Locate the cell with the specified text and output its [X, Y] center coordinate. 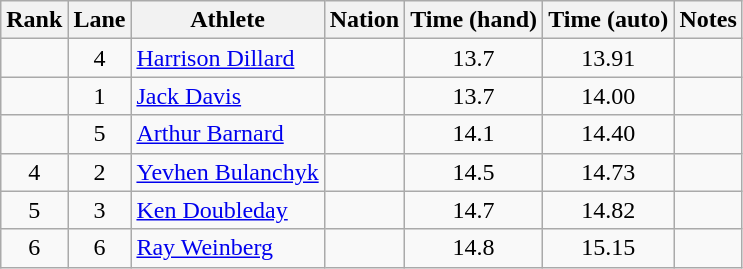
14.82 [608, 210]
Time (auto) [608, 20]
3 [100, 210]
Time (hand) [474, 20]
14.5 [474, 172]
Yevhen Bulanchyk [228, 172]
14.00 [608, 96]
14.40 [608, 134]
15.15 [608, 248]
Nation [364, 20]
Ken Doubleday [228, 210]
Harrison Dillard [228, 58]
14.1 [474, 134]
Lane [100, 20]
Athlete [228, 20]
14.7 [474, 210]
Rank [34, 20]
13.91 [608, 58]
2 [100, 172]
14.8 [474, 248]
Ray Weinberg [228, 248]
14.73 [608, 172]
Jack Davis [228, 96]
Arthur Barnard [228, 134]
Notes [708, 20]
1 [100, 96]
